Return (X, Y) of the center of cell containing provided text 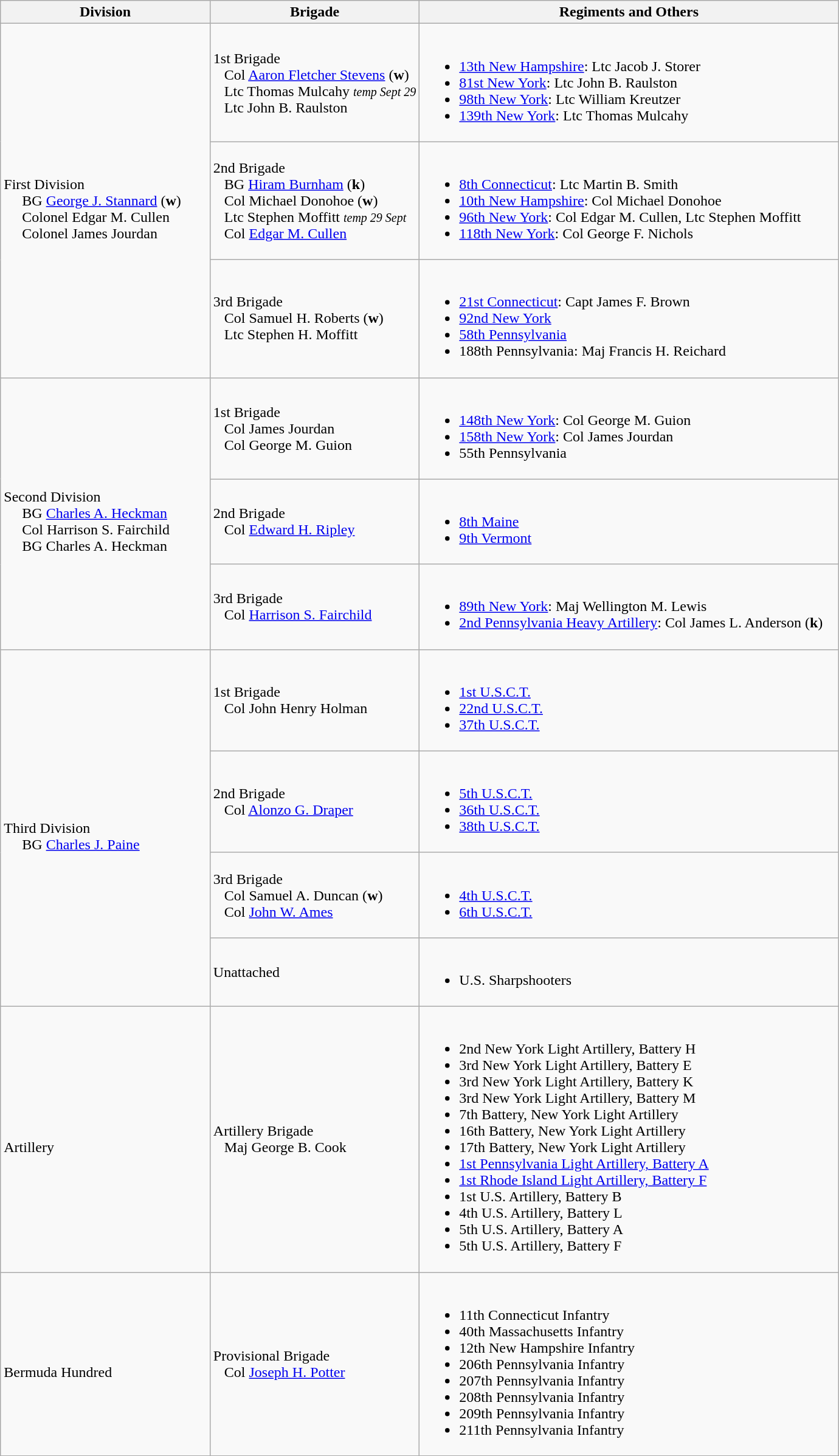
2nd Brigade Col Alonzo G. Draper (315, 801)
Division (106, 12)
Brigade (315, 12)
Unattached (315, 971)
1st Brigade Col Aaron Fletcher Stevens (w) Ltc Thomas Mulcahy temp Sept 29 Ltc John B. Raulston (315, 83)
Second Division BG Charles A. Heckman Col Harrison S. Fairchild BG Charles A. Heckman (106, 513)
1st Brigade Col James Jourdan Col George M. Guion (315, 428)
89th New York: Maj Wellington M. Lewis2nd Pennsylvania Heavy Artillery: Col James L. Anderson (k) (629, 607)
First Division BG George J. Stannard (w) Colonel Edgar M. Cullen Colonel James Jourdan (106, 201)
2nd Brigade Col Edward H. Ripley (315, 522)
4th U.S.C.T.6th U.S.C.T. (629, 895)
U.S. Sharpshooters (629, 971)
1st Brigade Col John Henry Holman (315, 700)
3rd Brigade Col Samuel A. Duncan (w) Col John W. Ames (315, 895)
5th U.S.C.T.36th U.S.C.T.38th U.S.C.T. (629, 801)
3rd Brigade Col Samuel H. Roberts (w) Ltc Stephen H. Moffitt (315, 319)
Provisional Brigade Col Joseph H. Potter (315, 1364)
Regiments and Others (629, 12)
21st Connecticut: Capt James F. Brown92nd New York58th Pennsylvania188th Pennsylvania: Maj Francis H. Reichard (629, 319)
8th Maine9th Vermont (629, 522)
2nd Brigade BG Hiram Burnham (k) Col Michael Donohoe (w) Ltc Stephen Moffitt temp 29 Sept Col Edgar M. Cullen (315, 201)
148th New York: Col George M. Guion158th New York: Col James Jourdan55th Pennsylvania (629, 428)
3rd Brigade Col Harrison S. Fairchild (315, 607)
Bermuda Hundred (106, 1364)
Artillery Brigade Maj George B. Cook (315, 1139)
Artillery (106, 1139)
1st U.S.C.T.22nd U.S.C.T.37th U.S.C.T. (629, 700)
13th New Hampshire: Ltc Jacob J. Storer81st New York: Ltc John B. Raulston98th New York: Ltc William Kreutzer139th New York: Ltc Thomas Mulcahy (629, 83)
Third Division BG Charles J. Paine (106, 828)
